Identify which cell holds the provided text, then report its (X, Y) central coordinate. 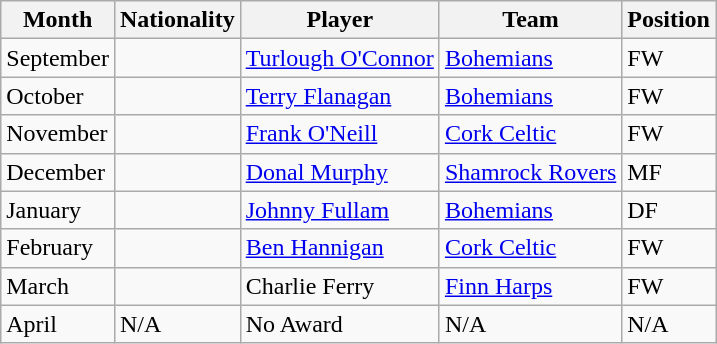
MF (669, 172)
April (58, 324)
Nationality (177, 20)
March (58, 286)
Finn Harps (530, 286)
Ben Hannigan (340, 248)
Turlough O'Connor (340, 58)
February (58, 248)
Terry Flanagan (340, 96)
No Award (340, 324)
Frank O'Neill (340, 134)
November (58, 134)
Team (530, 20)
DF (669, 210)
Shamrock Rovers (530, 172)
Johnny Fullam (340, 210)
Position (669, 20)
Donal Murphy (340, 172)
Player (340, 20)
October (58, 96)
September (58, 58)
December (58, 172)
January (58, 210)
Month (58, 20)
Charlie Ferry (340, 286)
